Return the [X, Y] coordinate for the center point of the cell that contains the specified text.  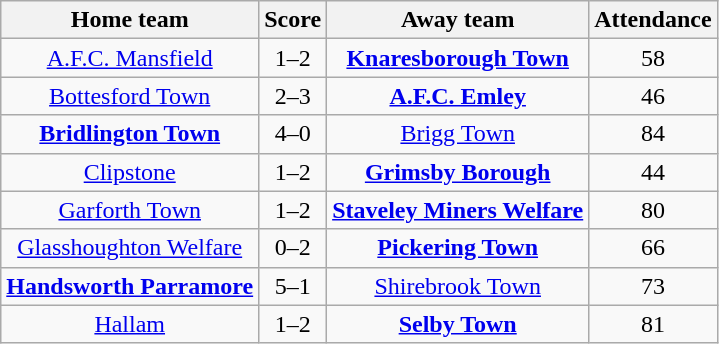
46 [653, 96]
Away team [458, 20]
Shirebrook Town [458, 286]
Grimsby Borough [458, 172]
Bottesford Town [130, 96]
Score [293, 20]
81 [653, 324]
Garforth Town [130, 210]
Glasshoughton Welfare [130, 248]
Knaresborough Town [458, 58]
73 [653, 286]
44 [653, 172]
0–2 [293, 248]
Bridlington Town [130, 134]
Selby Town [458, 324]
4–0 [293, 134]
Clipstone [130, 172]
Brigg Town [458, 134]
Hallam [130, 324]
Attendance [653, 20]
A.F.C. Emley [458, 96]
Home team [130, 20]
Pickering Town [458, 248]
Staveley Miners Welfare [458, 210]
58 [653, 58]
5–1 [293, 286]
66 [653, 248]
84 [653, 134]
80 [653, 210]
A.F.C. Mansfield [130, 58]
Handsworth Parramore [130, 286]
2–3 [293, 96]
